Extract the (X, Y) coordinate from the center of the cell holding the provided text.  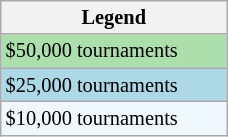
Legend (114, 17)
$25,000 tournaments (114, 85)
$10,000 tournaments (114, 118)
$50,000 tournaments (114, 51)
